Find where the given text appears and provide that cell's center as (x, y) coordinate. 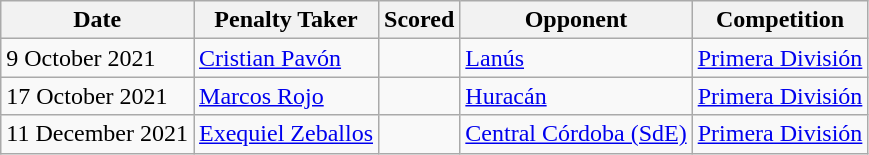
9 October 2021 (98, 58)
Competition (780, 20)
Opponent (576, 20)
Date (98, 20)
Scored (420, 20)
Marcos Rojo (286, 96)
11 December 2021 (98, 134)
Cristian Pavón (286, 58)
Exequiel Zeballos (286, 134)
Penalty Taker (286, 20)
Central Córdoba (SdE) (576, 134)
17 October 2021 (98, 96)
Lanús (576, 58)
Huracán (576, 96)
